Provide the (x, y) coordinate of the cell's center where the given text is located.  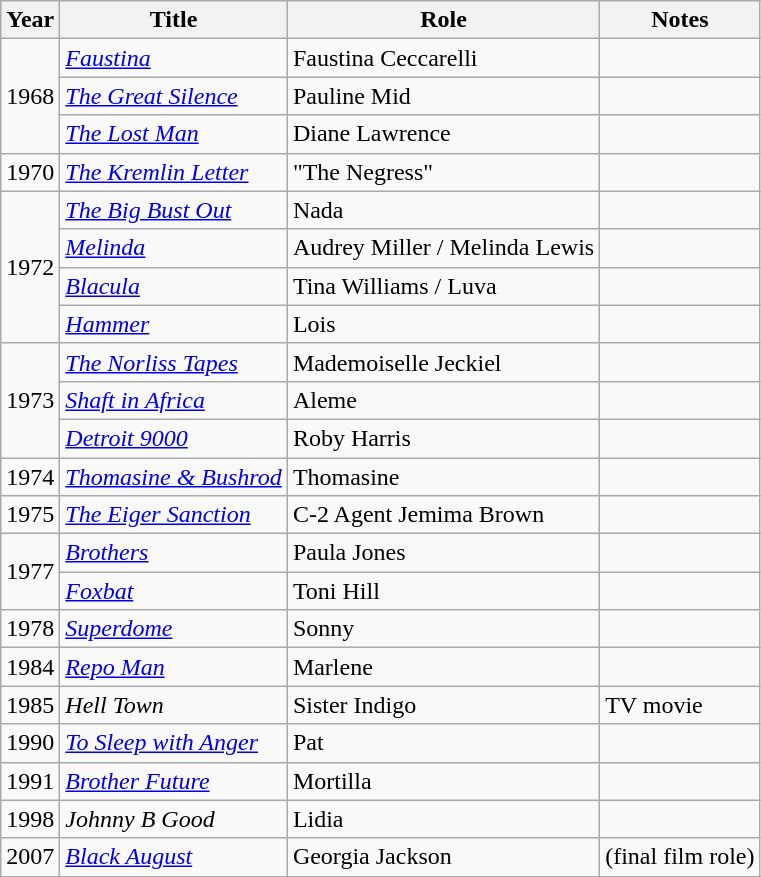
The Big Bust Out (174, 210)
Pat (443, 743)
Paula Jones (443, 553)
1978 (30, 629)
1984 (30, 667)
Mademoiselle Jeckiel (443, 362)
1985 (30, 705)
Hell Town (174, 705)
1972 (30, 267)
C-2 Agent Jemima Brown (443, 515)
Role (443, 20)
The Lost Man (174, 134)
Title (174, 20)
Aleme (443, 400)
Lidia (443, 819)
Blacula (174, 286)
Faustina (174, 58)
The Norliss Tapes (174, 362)
Nada (443, 210)
Thomasine (443, 477)
1990 (30, 743)
Foxbat (174, 591)
Tina Williams / Luva (443, 286)
Black August (174, 857)
Shaft in Africa (174, 400)
Roby Harris (443, 438)
Mortilla (443, 781)
To Sleep with Anger (174, 743)
The Great Silence (174, 96)
Sonny (443, 629)
Repo Man (174, 667)
"The Negress" (443, 172)
Melinda (174, 248)
1977 (30, 572)
Johnny B Good (174, 819)
1975 (30, 515)
Georgia Jackson (443, 857)
Diane Lawrence (443, 134)
Lois (443, 324)
Detroit 9000 (174, 438)
Hammer (174, 324)
Pauline Mid (443, 96)
The Kremlin Letter (174, 172)
1973 (30, 400)
1998 (30, 819)
Thomasine & Bushrod (174, 477)
TV movie (680, 705)
Toni Hill (443, 591)
Audrey Miller / Melinda Lewis (443, 248)
2007 (30, 857)
(final film role) (680, 857)
Superdome (174, 629)
The Eiger Sanction (174, 515)
1991 (30, 781)
Faustina Ceccarelli (443, 58)
1968 (30, 96)
Brother Future (174, 781)
Sister Indigo (443, 705)
1974 (30, 477)
Notes (680, 20)
Marlene (443, 667)
1970 (30, 172)
Year (30, 20)
Brothers (174, 553)
